Provide the (x, y) coordinate of the cell's center where the given text is located.  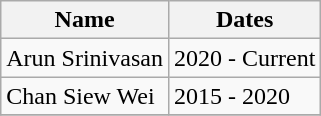
Name (85, 20)
2015 - 2020 (244, 96)
2020 - Current (244, 58)
Arun Srinivasan (85, 58)
Dates (244, 20)
Chan Siew Wei (85, 96)
